Detect which cell encompasses the target text, then output its [X, Y] center coordinate. 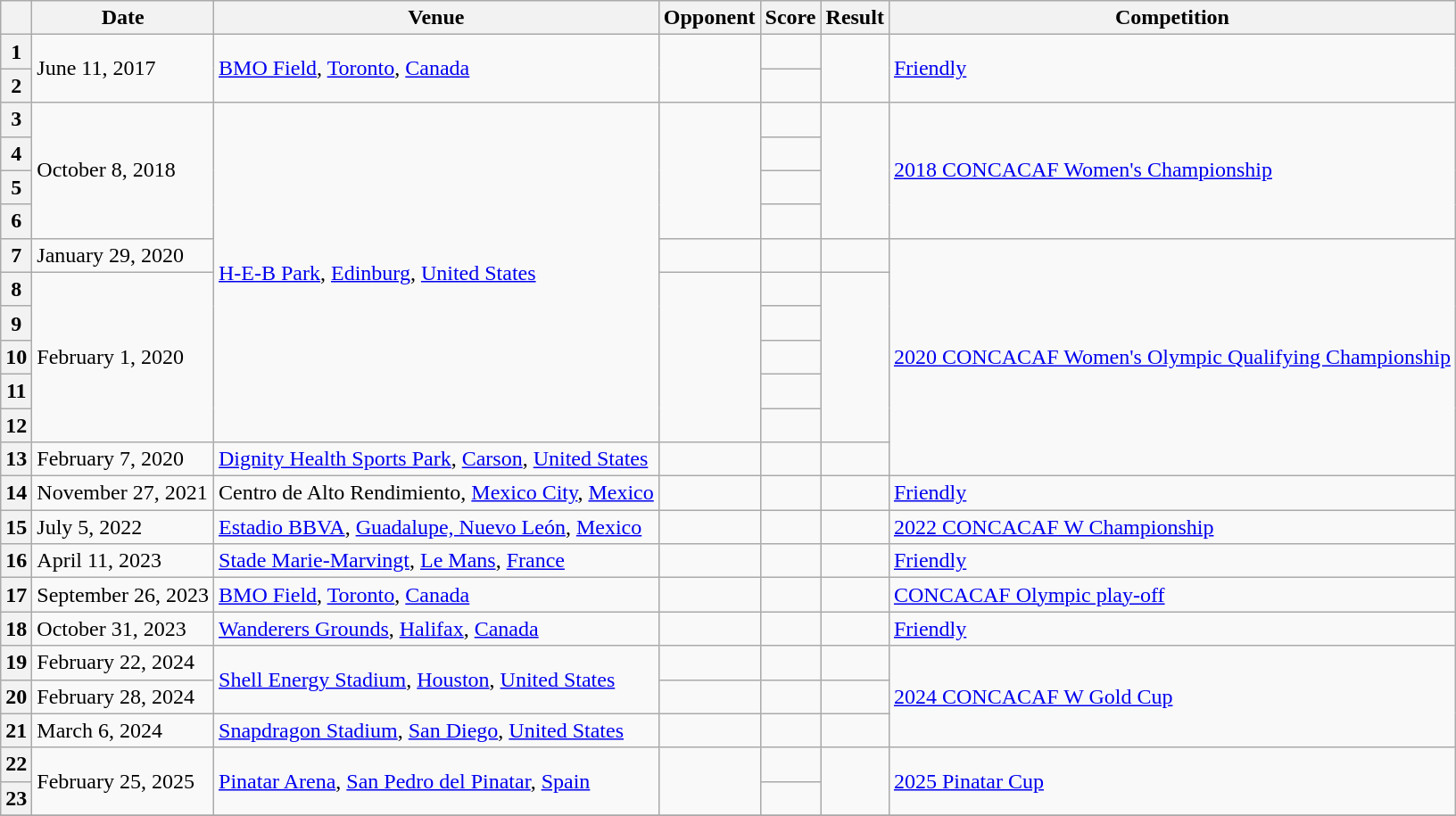
November 27, 2021 [123, 493]
8 [16, 289]
2018 CONCACAF Women's Championship [1172, 170]
6 [16, 221]
2022 CONCACAF W Championship [1172, 527]
Shell Energy Stadium, Houston, United States [437, 680]
February 1, 2020 [123, 357]
Centro de Alto Rendimiento, Mexico City, Mexico [437, 493]
H-E-B Park, Edinburg, United States [437, 273]
12 [16, 425]
July 5, 2022 [123, 527]
3 [16, 120]
14 [16, 493]
April 11, 2023 [123, 561]
4 [16, 153]
20 [16, 696]
17 [16, 595]
Snapdragon Stadium, San Diego, United States [437, 730]
2 [16, 86]
15 [16, 527]
19 [16, 663]
CONCACAF Olympic play-off [1172, 595]
October 31, 2023 [123, 629]
22 [16, 764]
13 [16, 459]
23 [16, 798]
2020 CONCACAF Women's Olympic Qualifying Championship [1172, 357]
1 [16, 52]
Score [790, 18]
February 28, 2024 [123, 696]
2024 CONCACAF W Gold Cup [1172, 696]
9 [16, 323]
Wanderers Grounds, Halifax, Canada [437, 629]
June 11, 2017 [123, 69]
10 [16, 357]
Stade Marie-Marvingt, Le Mans, France [437, 561]
Opponent [709, 18]
October 8, 2018 [123, 170]
11 [16, 391]
5 [16, 187]
February 25, 2025 [123, 781]
2025 Pinatar Cup [1172, 781]
Dignity Health Sports Park, Carson, United States [437, 459]
Estadio BBVA, Guadalupe, Nuevo León, Mexico [437, 527]
Venue [437, 18]
18 [16, 629]
February 22, 2024 [123, 663]
February 7, 2020 [123, 459]
Competition [1172, 18]
September 26, 2023 [123, 595]
Pinatar Arena, San Pedro del Pinatar, Spain [437, 781]
21 [16, 730]
Date [123, 18]
Result [855, 18]
March 6, 2024 [123, 730]
16 [16, 561]
January 29, 2020 [123, 255]
7 [16, 255]
